Provide the [X, Y] coordinate of the cell's center where the given text is located.  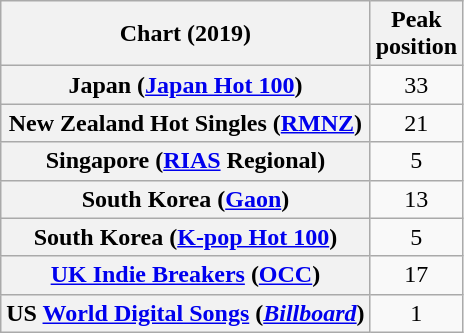
33 [416, 85]
21 [416, 123]
Peakposition [416, 34]
1 [416, 313]
New Zealand Hot Singles (RMNZ) [186, 123]
Singapore (RIAS Regional) [186, 161]
US World Digital Songs (Billboard) [186, 313]
Japan (Japan Hot 100) [186, 85]
17 [416, 275]
Chart (2019) [186, 34]
South Korea (Gaon) [186, 199]
13 [416, 199]
UK Indie Breakers (OCC) [186, 275]
South Korea (K-pop Hot 100) [186, 237]
